For the text-containing cell, return its midpoint in (X, Y) coordinate format. 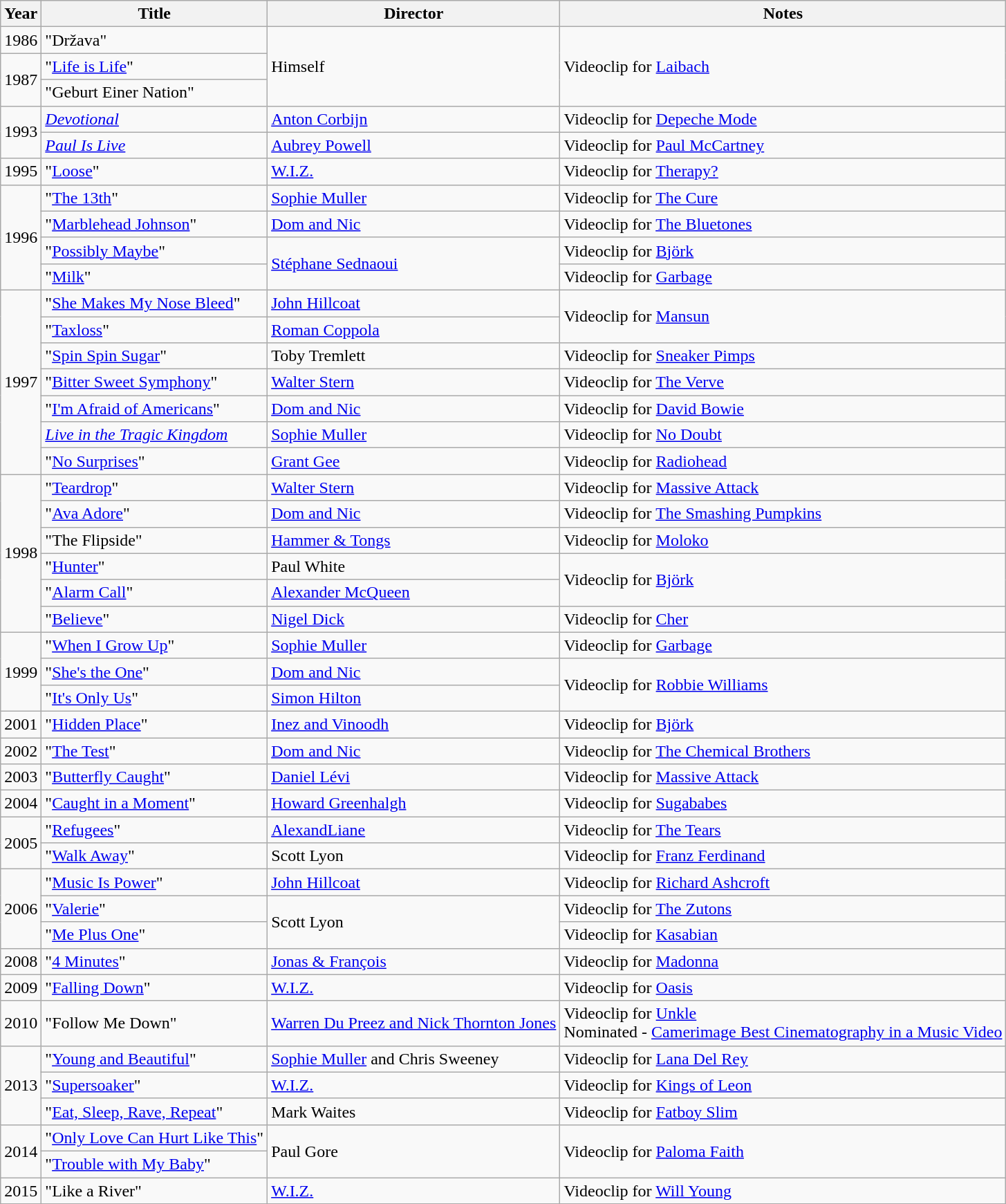
Sophie Muller and Chris Sweeney (413, 1059)
Devotional (155, 119)
"Music Is Power" (155, 882)
"Life is Life" (155, 66)
"Falling Down" (155, 988)
"Taxloss" (155, 330)
Nigel Dick (413, 619)
"Like a River" (155, 1190)
1996 (21, 237)
Videoclip for No Doubt (783, 435)
"When I Grow Up" (155, 645)
"Država" (155, 40)
Warren Du Preez and Nick Thornton Jones (413, 1024)
Himself (413, 66)
2001 (21, 724)
"Young and Beautiful" (155, 1059)
1986 (21, 40)
"Butterfly Caught" (155, 777)
Videoclip for Mansun (783, 316)
1993 (21, 132)
"Eat, Sleep, Rave, Repeat" (155, 1111)
2003 (21, 777)
Videoclip for Paul McCartney (783, 145)
Paul Is Live (155, 145)
Simon Hilton (413, 698)
2010 (21, 1024)
Videoclip for The Verve (783, 382)
Videoclip for Laibach (783, 66)
Videoclip for Fatboy Slim (783, 1111)
2015 (21, 1190)
"Hidden Place" (155, 724)
Anton Corbijn (413, 119)
Videoclip for Kings of Leon (783, 1085)
"It's Only Us" (155, 698)
Notes (783, 14)
"Follow Me Down" (155, 1024)
Videoclip for The Cure (783, 198)
"Valerie" (155, 909)
Videoclip for The Bluetones (783, 224)
"Alarm Call" (155, 593)
"I'm Afraid of Americans" (155, 409)
Videoclip for Cher (783, 619)
Videoclip for Therapy? (783, 172)
"Me Plus One" (155, 935)
Toby Tremlett (413, 356)
2009 (21, 988)
Videoclip for Sneaker Pimps (783, 356)
Videoclip for Kasabian (783, 935)
Howard Greenhalgh (413, 804)
Videoclip for Will Young (783, 1190)
2004 (21, 804)
Roman Coppola (413, 330)
1997 (21, 382)
Alexander McQueen (413, 593)
Videoclip for UnkleNominated - Camerimage Best Cinematography in a Music Video (783, 1024)
"Hunter" (155, 566)
Live in the Tragic Kingdom (155, 435)
"Ava Adore" (155, 514)
2005 (21, 843)
1987 (21, 80)
"Only Love Can Hurt Like This" (155, 1138)
Videoclip for Franz Ferdinand (783, 856)
"Walk Away" (155, 856)
Aubrey Powell (413, 145)
Grant Gee (413, 461)
Videoclip for Paloma Faith (783, 1151)
Jonas & François (413, 961)
Videoclip for Sugababes (783, 804)
1998 (21, 553)
Daniel Lévi (413, 777)
"The Test" (155, 750)
"No Surprises" (155, 461)
"Marblehead Johnson" (155, 224)
Paul White (413, 566)
1999 (21, 672)
Videoclip for The Smashing Pumpkins (783, 514)
Videoclip for Moloko (783, 540)
2013 (21, 1085)
"Teardrop" (155, 488)
Title (155, 14)
Year (21, 14)
Videoclip for Oasis (783, 988)
2006 (21, 909)
"Supersoaker" (155, 1085)
"She's the One" (155, 672)
"Loose" (155, 172)
"Possibly Maybe" (155, 250)
"The 13th" (155, 198)
"Spin Spin Sugar" (155, 356)
AlexandLiane (413, 830)
"Trouble with My Baby" (155, 1164)
Inez and Vinoodh (413, 724)
"Believe" (155, 619)
Videoclip for Depeche Mode (783, 119)
Stéphane Sednaoui (413, 263)
"Refugees" (155, 830)
Videoclip for The Chemical Brothers (783, 750)
Videoclip for David Bowie (783, 409)
2002 (21, 750)
Videoclip for Richard Ashcroft (783, 882)
"Geburt Einer Nation" (155, 93)
"Bitter Sweet Symphony" (155, 382)
2014 (21, 1151)
1995 (21, 172)
"The Flipside" (155, 540)
"4 Minutes" (155, 961)
Mark Waites (413, 1111)
2008 (21, 961)
Videoclip for Robbie Williams (783, 685)
"Caught in a Moment" (155, 804)
"Milk" (155, 277)
Director (413, 14)
Hammer & Tongs (413, 540)
"She Makes My Nose Bleed" (155, 303)
Videoclip for The Tears (783, 830)
Videoclip for Lana Del Rey (783, 1059)
Videoclip for Radiohead (783, 461)
Videoclip for Madonna (783, 961)
Videoclip for The Zutons (783, 909)
Paul Gore (413, 1151)
